Return the [x, y] coordinate for the center point of the cell that contains the specified text.  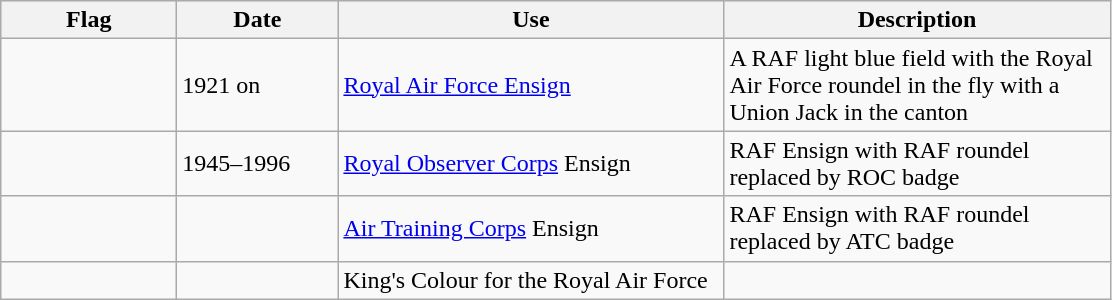
Date [258, 20]
Royal Observer Corps Ensign [531, 164]
Use [531, 20]
RAF Ensign with RAF roundel replaced by ATC badge [917, 228]
Flag [89, 20]
1921 on [258, 85]
King's Colour for the Royal Air Force [531, 280]
Royal Air Force Ensign [531, 85]
Air Training Corps Ensign [531, 228]
A RAF light blue field with the Royal Air Force roundel in the fly with a Union Jack in the canton [917, 85]
RAF Ensign with RAF roundel replaced by ROC badge [917, 164]
Description [917, 20]
1945–1996 [258, 164]
